Capture the cell that displays the provided text and extract its (X, Y) central coordinate. 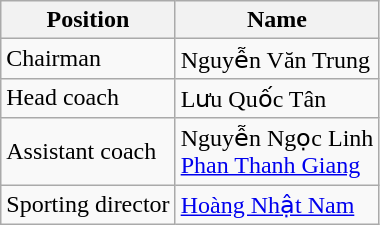
Name (277, 20)
Assistant coach (88, 152)
Position (88, 20)
Lưu Quốc Tân (277, 98)
Head coach (88, 98)
Sporting director (88, 204)
Hoàng Nhật Nam (277, 204)
Nguyễn Văn Trung (277, 59)
Nguyễn Ngọc Linh Phan Thanh Giang (277, 152)
Chairman (88, 59)
